Pinpoint the cell where the given text exists, returning its [x, y] midpoint coordinate. 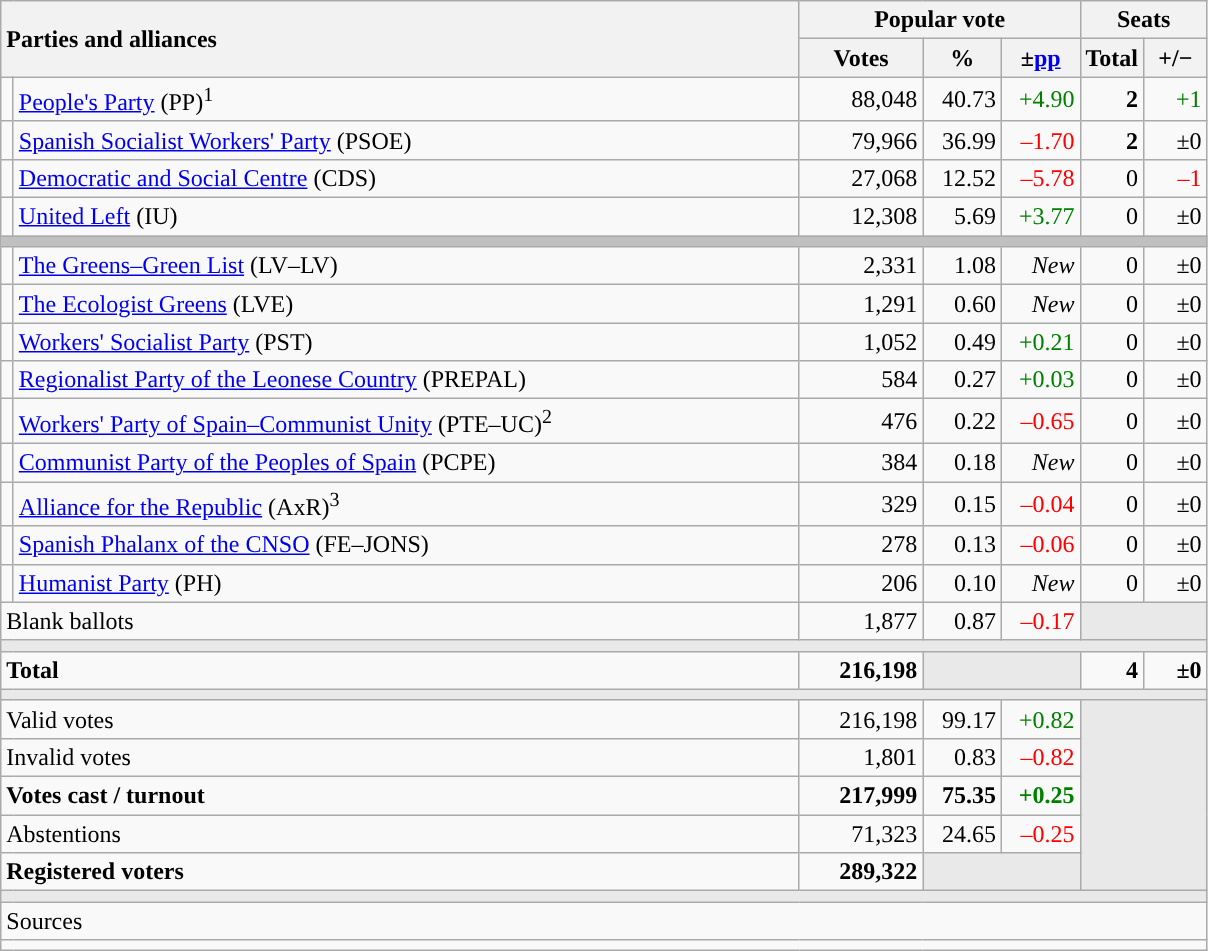
584 [861, 380]
+0.03 [1040, 380]
0.10 [962, 583]
Workers' Socialist Party (PST) [406, 342]
Communist Party of the Peoples of Spain (PCPE) [406, 462]
+/− [1176, 58]
Blank ballots [400, 621]
Votes cast / turnout [400, 796]
Humanist Party (PH) [406, 583]
Spanish Phalanx of the CNSO (FE–JONS) [406, 545]
Spanish Socialist Workers' Party (PSOE) [406, 140]
1,052 [861, 342]
The Greens–Green List (LV–LV) [406, 266]
Parties and alliances [400, 39]
+0.82 [1040, 719]
Abstentions [400, 834]
0.49 [962, 342]
Alliance for the Republic (AxR)3 [406, 504]
0.15 [962, 504]
1,801 [861, 758]
36.99 [962, 140]
0.83 [962, 758]
71,323 [861, 834]
24.65 [962, 834]
1.08 [962, 266]
Registered voters [400, 872]
27,068 [861, 178]
–0.65 [1040, 422]
–0.25 [1040, 834]
0.13 [962, 545]
–1 [1176, 178]
289,322 [861, 872]
88,048 [861, 100]
% [962, 58]
Sources [604, 921]
0.18 [962, 462]
Votes [861, 58]
–0.04 [1040, 504]
+0.21 [1040, 342]
1,877 [861, 621]
1,291 [861, 304]
+3.77 [1040, 217]
0.87 [962, 621]
–0.06 [1040, 545]
278 [861, 545]
People's Party (PP)1 [406, 100]
–1.70 [1040, 140]
12.52 [962, 178]
2,331 [861, 266]
±pp [1040, 58]
217,999 [861, 796]
4 [1112, 670]
Regionalist Party of the Leonese Country (PREPAL) [406, 380]
Popular vote [940, 20]
40.73 [962, 100]
+1 [1176, 100]
Invalid votes [400, 758]
Workers' Party of Spain–Communist Unity (PTE–UC)2 [406, 422]
+0.25 [1040, 796]
476 [861, 422]
0.22 [962, 422]
–0.17 [1040, 621]
–0.82 [1040, 758]
The Ecologist Greens (LVE) [406, 304]
–5.78 [1040, 178]
99.17 [962, 719]
United Left (IU) [406, 217]
329 [861, 504]
75.35 [962, 796]
12,308 [861, 217]
Democratic and Social Centre (CDS) [406, 178]
206 [861, 583]
+4.90 [1040, 100]
Seats [1144, 20]
0.60 [962, 304]
79,966 [861, 140]
Valid votes [400, 719]
0.27 [962, 380]
384 [861, 462]
5.69 [962, 217]
